Capture the cell that displays the provided text and extract its (X, Y) central coordinate. 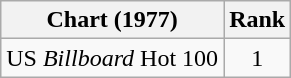
1 (258, 58)
Chart (1977) (112, 20)
Rank (258, 20)
US Billboard Hot 100 (112, 58)
